Identify which cell holds the provided text, then report its [x, y] central coordinate. 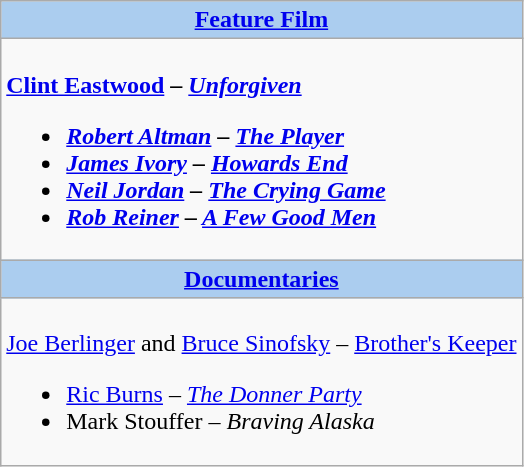
Documentaries [262, 279]
Clint Eastwood – UnforgivenRobert Altman – The PlayerJames Ivory – Howards EndNeil Jordan – The Crying GameRob Reiner – A Few Good Men [262, 150]
Joe Berlinger and Bruce Sinofsky – Brother's KeeperRic Burns – The Donner PartyMark Stouffer – Braving Alaska [262, 382]
Feature Film [262, 20]
